Determine the (X, Y) coordinate at the center of the cell enclosing the given text.  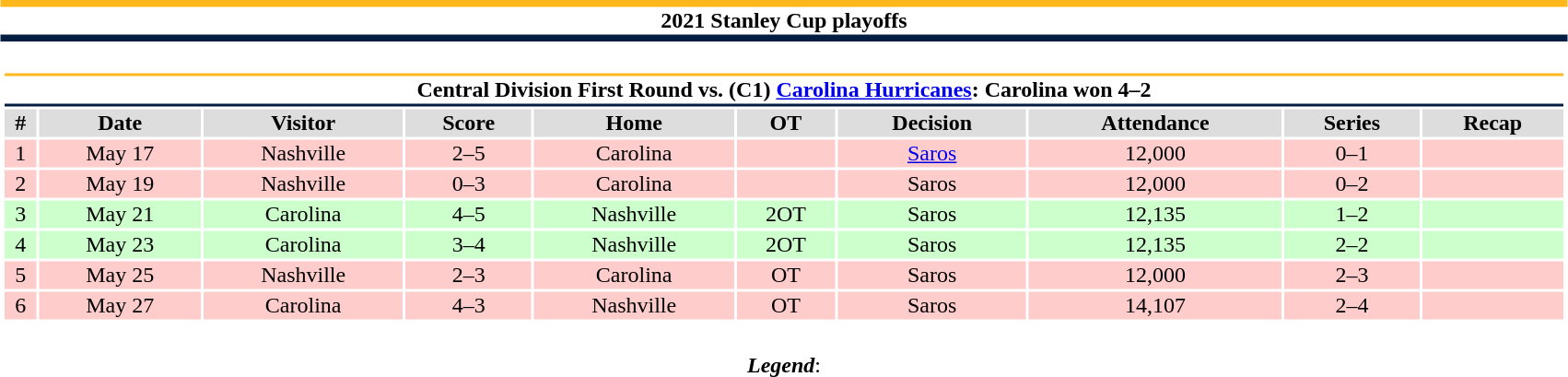
2–4 (1352, 305)
May 23 (120, 244)
May 27 (120, 305)
3–4 (468, 244)
# (20, 123)
Visitor (303, 123)
5 (20, 276)
May 17 (120, 154)
1–2 (1352, 215)
Attendance (1155, 123)
Home (634, 123)
May 25 (120, 276)
Central Division First Round vs. (C1) Carolina Hurricanes: Carolina won 4–2 (783, 90)
2 (20, 183)
May 19 (120, 183)
4 (20, 244)
Recap (1492, 123)
0–1 (1352, 154)
May 21 (120, 215)
0–3 (468, 183)
6 (20, 305)
2021 Stanley Cup playoffs (784, 20)
Date (120, 123)
2–2 (1352, 244)
Score (468, 123)
4–3 (468, 305)
Series (1352, 123)
Decision (932, 123)
1 (20, 154)
2–5 (468, 154)
3 (20, 215)
14,107 (1155, 305)
0–2 (1352, 183)
4–5 (468, 215)
